Provide the [X, Y] coordinate of the cell's center where the given text is located.  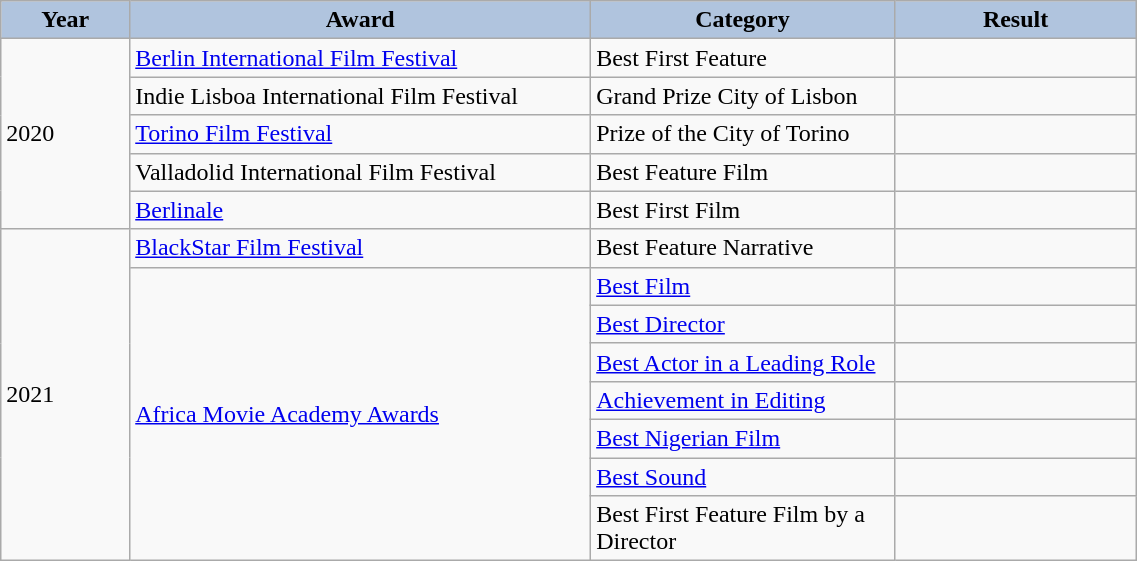
Berlin International Film Festival [360, 58]
Year [66, 20]
Berlinale [360, 210]
Best Nigerian Film [743, 438]
Best First Feature [743, 58]
Valladolid International Film Festival [360, 172]
Torino Film Festival [360, 134]
Result [1016, 20]
Best First Film [743, 210]
Best Feature Narrative [743, 248]
Africa Movie Academy Awards [360, 414]
Best Sound [743, 477]
Best Director [743, 324]
Best Film [743, 286]
Indie Lisboa International Film Festival [360, 96]
2021 [66, 395]
Award [360, 20]
Prize of the City of Torino [743, 134]
Best Feature Film [743, 172]
2020 [66, 134]
Best Actor in a Leading Role [743, 362]
Grand Prize City of Lisbon [743, 96]
Achievement in Editing [743, 400]
Category [743, 20]
Best First Feature Film by a Director [743, 528]
BlackStar Film Festival [360, 248]
